Capture the cell that displays the provided text and extract its (X, Y) central coordinate. 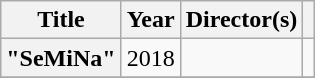
2018 (150, 58)
Title (61, 20)
Director(s) (242, 20)
"SeMiNa" (61, 58)
Year (150, 20)
